Return the [x, y] coordinate for the center point of the cell that contains the specified text.  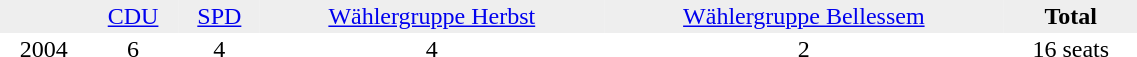
CDU [133, 16]
Wählergruppe Herbst [432, 16]
SPD [220, 16]
Wählergruppe Bellessem [804, 16]
